Capture the cell that displays the provided text and extract its [x, y] central coordinate. 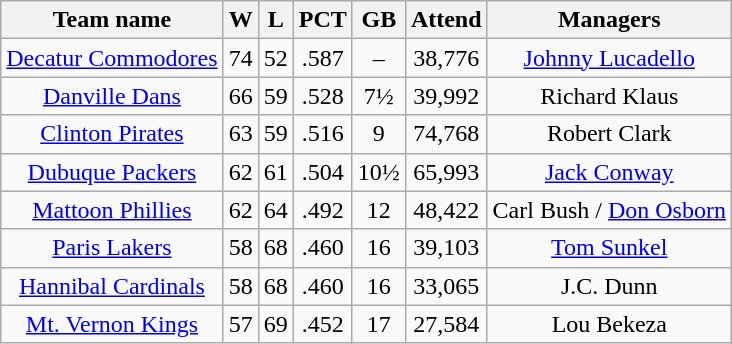
52 [276, 58]
L [276, 20]
– [378, 58]
.492 [322, 210]
Team name [112, 20]
.452 [322, 324]
12 [378, 210]
Carl Bush / Don Osborn [609, 210]
74 [240, 58]
Johnny Lucadello [609, 58]
Hannibal Cardinals [112, 286]
66 [240, 96]
Richard Klaus [609, 96]
.587 [322, 58]
Paris Lakers [112, 248]
GB [378, 20]
63 [240, 134]
Dubuque Packers [112, 172]
38,776 [446, 58]
74,768 [446, 134]
Clinton Pirates [112, 134]
Robert Clark [609, 134]
PCT [322, 20]
64 [276, 210]
Mt. Vernon Kings [112, 324]
7½ [378, 96]
Decatur Commodores [112, 58]
Tom Sunkel [609, 248]
10½ [378, 172]
W [240, 20]
33,065 [446, 286]
.504 [322, 172]
.516 [322, 134]
61 [276, 172]
Attend [446, 20]
J.C. Dunn [609, 286]
Danville Dans [112, 96]
Jack Conway [609, 172]
65,993 [446, 172]
48,422 [446, 210]
39,103 [446, 248]
69 [276, 324]
Lou Bekeza [609, 324]
57 [240, 324]
39,992 [446, 96]
17 [378, 324]
.528 [322, 96]
Managers [609, 20]
9 [378, 134]
27,584 [446, 324]
Mattoon Phillies [112, 210]
